Search for the cell housing the specified text and yield its [X, Y] center coordinate. 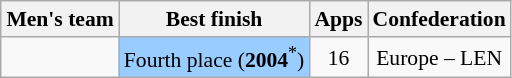
Best finish [214, 19]
Men's team [60, 19]
Apps [338, 19]
16 [338, 58]
Fourth place (2004*) [214, 58]
Confederation [440, 19]
Europe – LEN [440, 58]
